Search for the cell housing the specified text and yield its (X, Y) center coordinate. 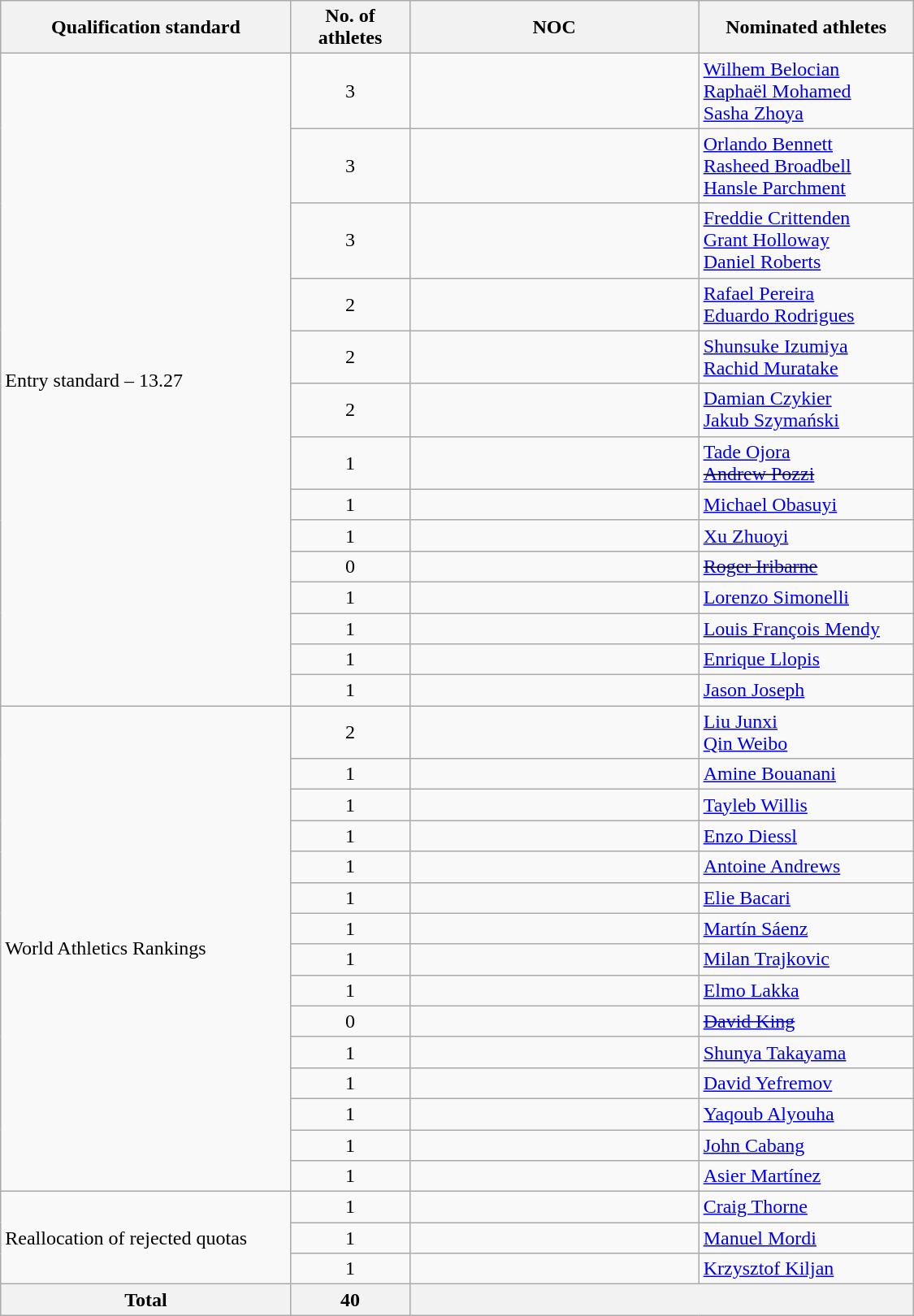
Yaqoub Alyouha (806, 1114)
Freddie CrittendenGrant HollowayDaniel Roberts (806, 240)
Entry standard – 13.27 (146, 380)
Rafael PereiraEduardo Rodrigues (806, 304)
Amine Bouanani (806, 774)
Shunya Takayama (806, 1052)
David King (806, 1021)
Roger Iribarne (806, 566)
NOC (554, 28)
Nominated athletes (806, 28)
Manuel Mordi (806, 1238)
Xu Zhuoyi (806, 535)
40 (350, 1300)
Lorenzo Simonelli (806, 597)
Liu JunxiQin Weibo (806, 733)
Martín Sáenz (806, 929)
Antoine Andrews (806, 867)
Total (146, 1300)
Krzysztof Kiljan (806, 1269)
Craig Thorne (806, 1207)
Michael Obasuyi (806, 504)
Shunsuke IzumiyaRachid Muratake (806, 357)
Tade OjoraAndrew Pozzi (806, 463)
David Yefremov (806, 1083)
Elmo Lakka (806, 990)
Asier Martínez (806, 1176)
Jason Joseph (806, 690)
Louis François Mendy (806, 628)
Elie Bacari (806, 898)
Enzo Diessl (806, 836)
Milan Trajkovic (806, 959)
Qualification standard (146, 28)
Wilhem BelocianRaphaël MohamedSasha Zhoya (806, 91)
Reallocation of rejected quotas (146, 1238)
No. of athletes (350, 28)
Damian CzykierJakub Szymański (806, 409)
Tayleb Willis (806, 805)
Enrique Llopis (806, 660)
John Cabang (806, 1145)
World Athletics Rankings (146, 949)
Orlando BennettRasheed BroadbellHansle Parchment (806, 166)
